Scan for the cell matching the given text and deliver its [X, Y] coordinate at center. 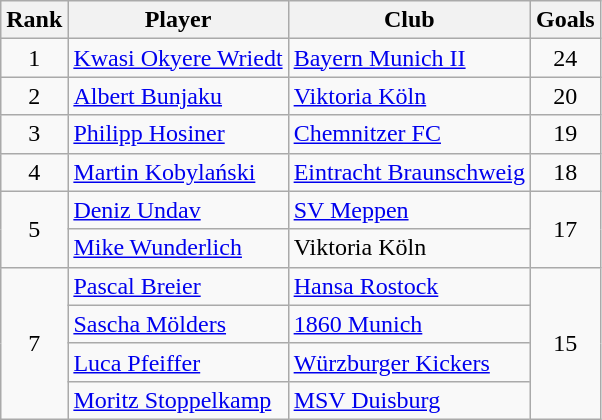
Club [409, 20]
Mike Wunderlich [178, 248]
MSV Duisburg [409, 400]
2 [34, 96]
Albert Bunjaku [178, 96]
Kwasi Okyere Wriedt [178, 58]
1860 Munich [409, 324]
Philipp Hosiner [178, 134]
3 [34, 134]
17 [565, 229]
Sascha Mölders [178, 324]
18 [565, 172]
24 [565, 58]
Bayern Munich II [409, 58]
Würzburger Kickers [409, 362]
5 [34, 229]
1 [34, 58]
20 [565, 96]
4 [34, 172]
19 [565, 134]
Hansa Rostock [409, 286]
SV Meppen [409, 210]
Eintracht Braunschweig [409, 172]
15 [565, 343]
Deniz Undav [178, 210]
Goals [565, 20]
Martin Kobylański [178, 172]
Rank [34, 20]
Luca Pfeiffer [178, 362]
7 [34, 343]
Moritz Stoppelkamp [178, 400]
Player [178, 20]
Chemnitzer FC [409, 134]
Pascal Breier [178, 286]
